Provide the [x, y] coordinate of the cell's center where the given text is located.  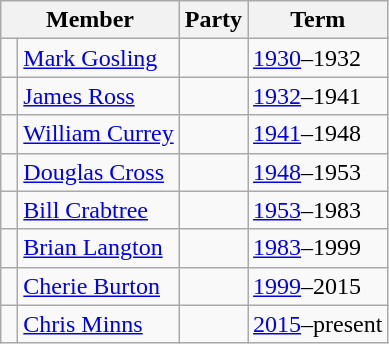
James Ross [98, 96]
1932–1941 [318, 96]
1941–1948 [318, 134]
1983–1999 [318, 248]
Bill Crabtree [98, 210]
1948–1953 [318, 172]
1999–2015 [318, 286]
William Currey [98, 134]
Term [318, 20]
Party [213, 20]
Member [90, 20]
Brian Langton [98, 248]
Cherie Burton [98, 286]
Chris Minns [98, 324]
1930–1932 [318, 58]
1953–1983 [318, 210]
2015–present [318, 324]
Mark Gosling [98, 58]
Douglas Cross [98, 172]
